Pinpoint the cell where the given text exists, returning its [X, Y] midpoint coordinate. 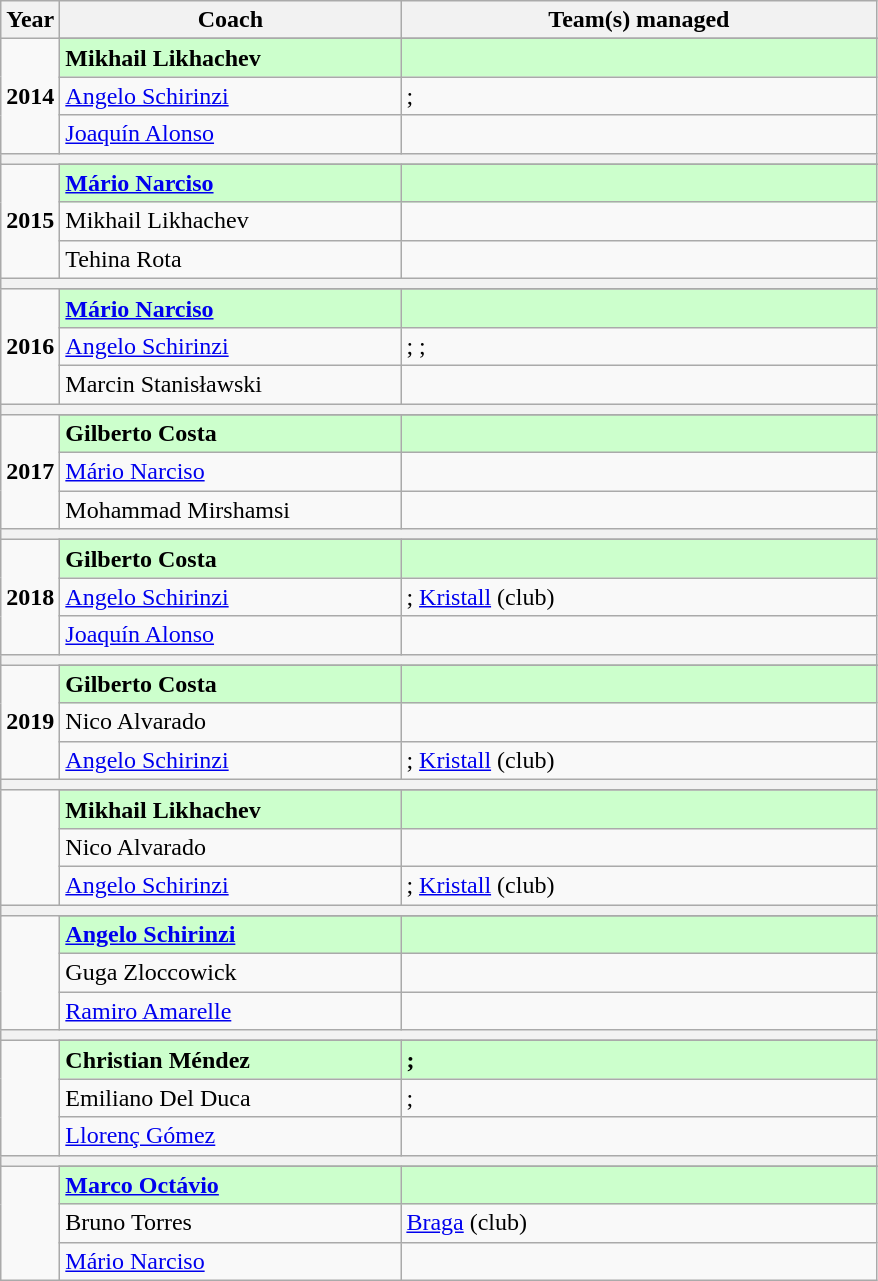
Christian Méndez [230, 1060]
2014 [30, 96]
Mohammad Mirshamsi [230, 510]
2019 [30, 722]
Ramiro Amarelle [230, 1011]
2016 [30, 346]
Marco Octávio [230, 1185]
Year [30, 20]
2017 [30, 472]
Coach [230, 20]
2018 [30, 597]
; ; [639, 346]
Llorenç Gómez [230, 1136]
Emiliano Del Duca [230, 1098]
Guga Zloccowick [230, 973]
Tehina Rota [230, 259]
2015 [30, 221]
Team(s) managed [639, 20]
Braga (club) [639, 1223]
Marcin Stanisławski [230, 384]
Bruno Torres [230, 1223]
